Extract the [X, Y] coordinate from the center of the cell holding the provided text.  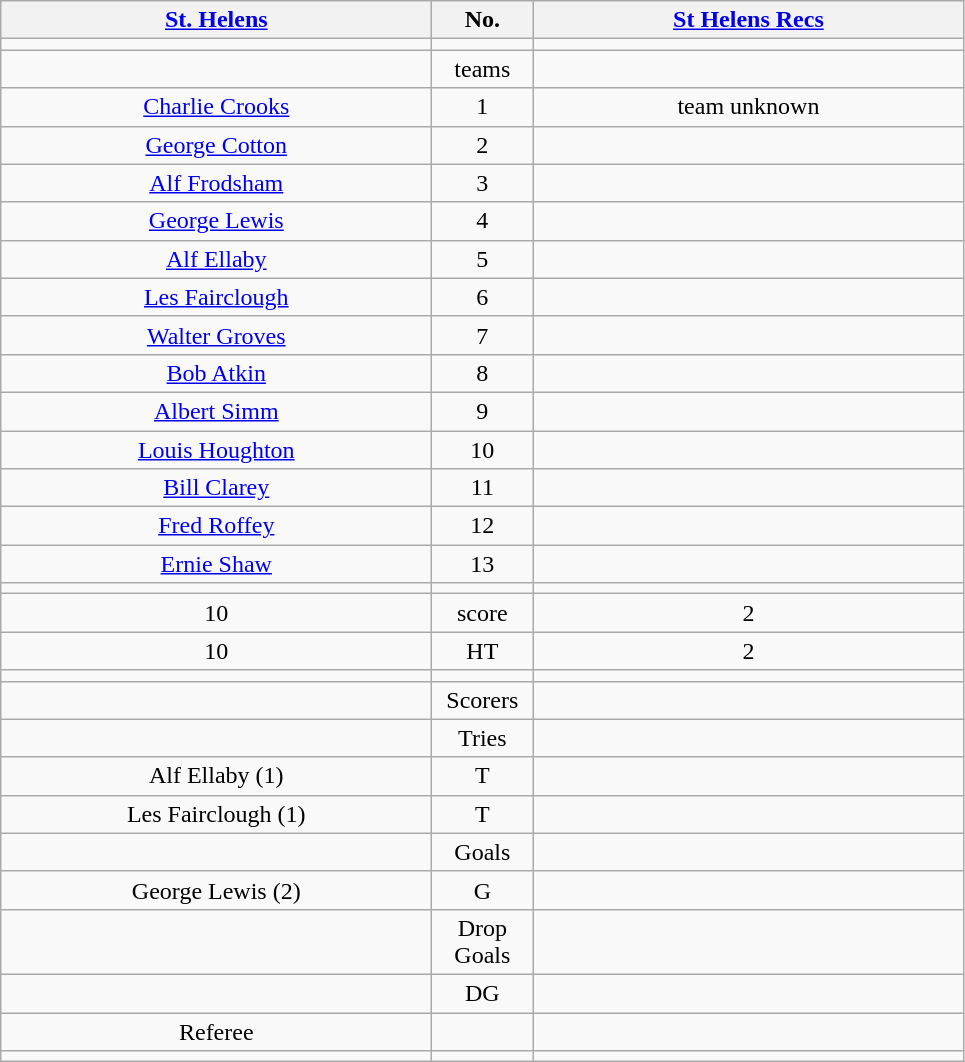
Bob Atkin [216, 373]
1 [482, 107]
Les Fairclough (1) [216, 814]
Referee [216, 1031]
Bill Clarey [216, 488]
George Lewis [216, 221]
3 [482, 183]
G [482, 890]
teams [482, 69]
5 [482, 259]
13 [482, 564]
Charlie Crooks [216, 107]
Walter Groves [216, 335]
Alf Frodsham [216, 183]
11 [482, 488]
Alf Ellaby (1) [216, 776]
Fred Roffey [216, 526]
9 [482, 411]
DG [482, 993]
7 [482, 335]
4 [482, 221]
Ernie Shaw [216, 564]
Tries [482, 738]
Alf Ellaby [216, 259]
No. [482, 20]
Scorers [482, 700]
HT [482, 651]
George Lewis (2) [216, 890]
score [482, 613]
12 [482, 526]
Les Fairclough [216, 297]
Albert Simm [216, 411]
St. Helens [216, 20]
Goals [482, 852]
George Cotton [216, 145]
8 [482, 373]
St Helens Recs [748, 20]
team unknown [748, 107]
Louis Houghton [216, 449]
6 [482, 297]
Drop Goals [482, 942]
